Provide the [x, y] coordinate of the cell's center where the given text is located.  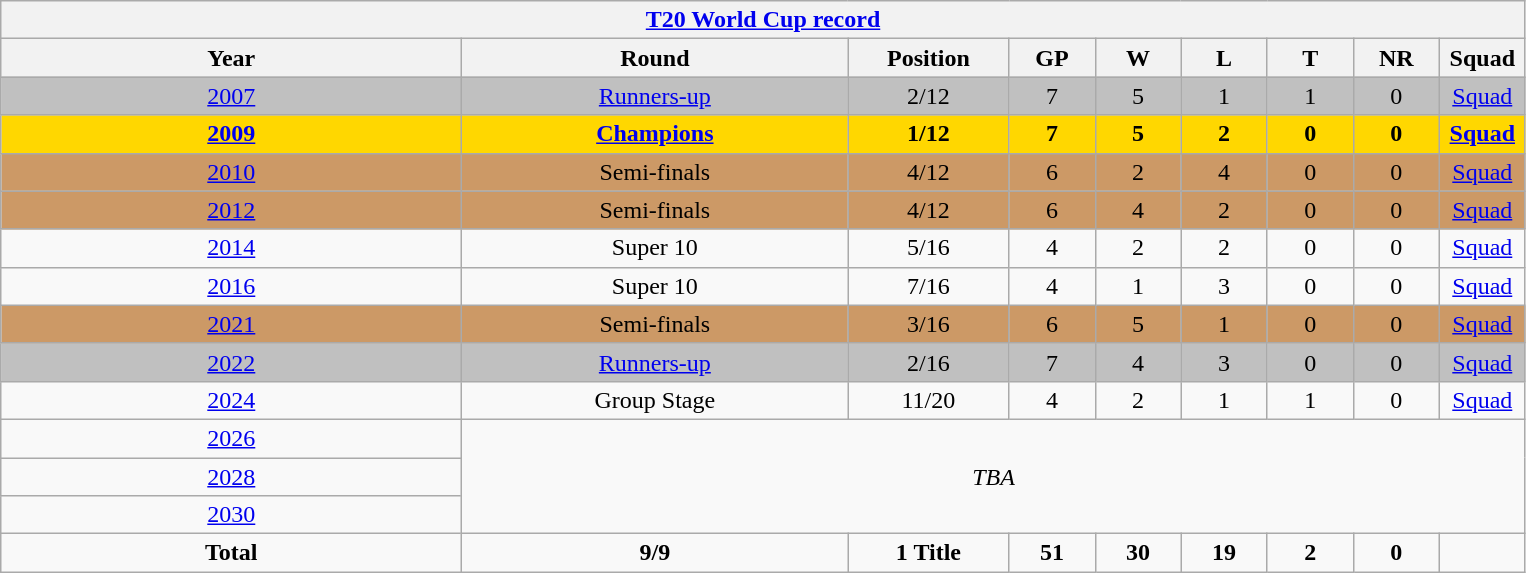
Group Stage [655, 400]
30 [1138, 553]
GP [1052, 58]
2028 [232, 477]
9/9 [655, 553]
Champions [655, 134]
2016 [232, 286]
2009 [232, 134]
L [1224, 58]
1/12 [928, 134]
Round [655, 58]
TBA [994, 476]
2021 [232, 324]
T20 World Cup record [764, 20]
51 [1052, 553]
11/20 [928, 400]
2024 [232, 400]
Year [232, 58]
7/16 [928, 286]
1 Title [928, 553]
2022 [232, 362]
NR [1396, 58]
5/16 [928, 248]
19 [1224, 553]
3/16 [928, 324]
2012 [232, 210]
2/16 [928, 362]
2007 [232, 96]
Position [928, 58]
2026 [232, 438]
T [1310, 58]
W [1138, 58]
2014 [232, 248]
2030 [232, 515]
2/12 [928, 96]
2010 [232, 172]
Total [232, 553]
